Determine the (X, Y) coordinate at the center of the cell enclosing the given text.  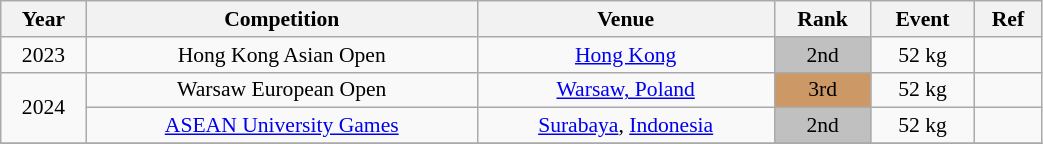
Event (922, 19)
3rd (822, 90)
Ref (1008, 19)
ASEAN University Games (282, 126)
Rank (822, 19)
Hong Kong Asian Open (282, 55)
Venue (626, 19)
Warsaw, Poland (626, 90)
2024 (44, 108)
Hong Kong (626, 55)
Year (44, 19)
2023 (44, 55)
Warsaw European Open (282, 90)
Surabaya, Indonesia (626, 126)
Competition (282, 19)
